Return (X, Y) of the center of cell containing provided text 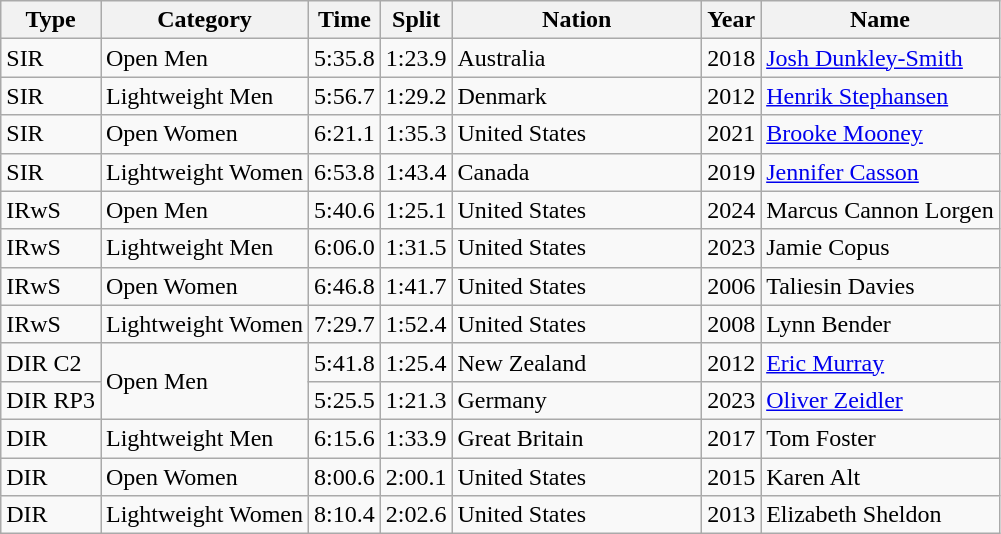
Year (732, 20)
New Zealand (577, 362)
1:21.3 (416, 400)
Lynn Bender (880, 324)
Denmark (577, 96)
Category (204, 20)
Name (880, 20)
Marcus Cannon Lorgen (880, 210)
Oliver Zeidler (880, 400)
Tom Foster (880, 438)
2024 (732, 210)
1:43.4 (416, 172)
Canada (577, 172)
1:25.1 (416, 210)
Karen Alt (880, 477)
6:21.1 (345, 134)
5:25.5 (345, 400)
8:00.6 (345, 477)
Eric Murray (880, 362)
1:31.5 (416, 248)
2:02.6 (416, 515)
2017 (732, 438)
5:56.7 (345, 96)
Australia (577, 58)
Henrik Stephansen (880, 96)
2019 (732, 172)
Jennifer Casson (880, 172)
Time (345, 20)
Type (51, 20)
2006 (732, 286)
1:29.2 (416, 96)
6:53.8 (345, 172)
Nation (577, 20)
1:23.9 (416, 58)
6:46.8 (345, 286)
7:29.7 (345, 324)
2021 (732, 134)
Great Britain (577, 438)
1:25.4 (416, 362)
1:33.9 (416, 438)
1:35.3 (416, 134)
5:35.8 (345, 58)
Germany (577, 400)
6:06.0 (345, 248)
8:10.4 (345, 515)
DIR C2 (51, 362)
2013 (732, 515)
Taliesin Davies (880, 286)
2018 (732, 58)
2015 (732, 477)
1:41.7 (416, 286)
5:40.6 (345, 210)
Josh Dunkley-Smith (880, 58)
Brooke Mooney (880, 134)
Elizabeth Sheldon (880, 515)
5:41.8 (345, 362)
6:15.6 (345, 438)
Jamie Copus (880, 248)
Split (416, 20)
2:00.1 (416, 477)
DIR RP3 (51, 400)
1:52.4 (416, 324)
2008 (732, 324)
